Scan for the cell matching the given text and deliver its (X, Y) coordinate at center. 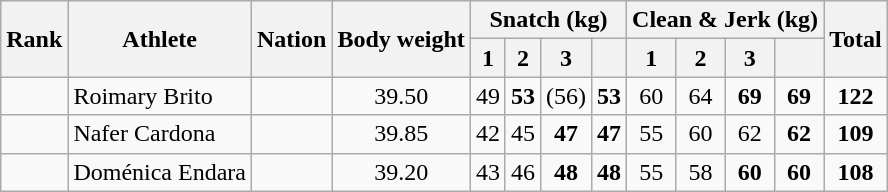
58 (700, 172)
Nafer Cardona (160, 134)
(56) (566, 96)
Doménica Endara (160, 172)
Clean & Jerk (kg) (726, 20)
Athlete (160, 39)
Snatch (kg) (548, 20)
122 (856, 96)
39.50 (401, 96)
45 (522, 134)
43 (488, 172)
Nation (292, 39)
64 (700, 96)
Roimary Brito (160, 96)
39.85 (401, 134)
Total (856, 39)
46 (522, 172)
39.20 (401, 172)
Rank (34, 39)
49 (488, 96)
108 (856, 172)
Body weight (401, 39)
109 (856, 134)
42 (488, 134)
